Identify which cell holds the provided text, then report its (X, Y) central coordinate. 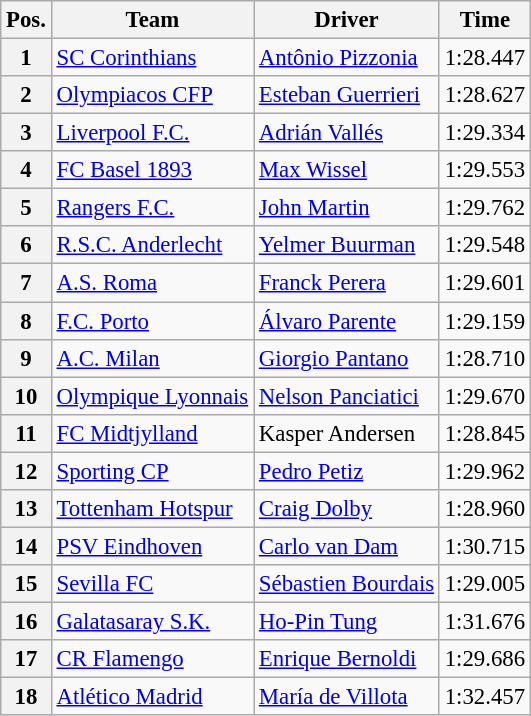
CR Flamengo (152, 659)
Nelson Panciatici (347, 396)
13 (26, 509)
1:28.960 (484, 509)
4 (26, 170)
Galatasaray S.K. (152, 621)
1:31.676 (484, 621)
12 (26, 471)
1:29.548 (484, 245)
1:29.334 (484, 133)
1:29.962 (484, 471)
1:28.845 (484, 433)
John Martin (347, 208)
Tottenham Hotspur (152, 509)
Pos. (26, 20)
Giorgio Pantano (347, 358)
FC Midtjylland (152, 433)
Pedro Petiz (347, 471)
F.C. Porto (152, 321)
1:29.159 (484, 321)
Sébastien Bourdais (347, 584)
Max Wissel (347, 170)
Yelmer Buurman (347, 245)
8 (26, 321)
R.S.C. Anderlecht (152, 245)
16 (26, 621)
17 (26, 659)
María de Villota (347, 697)
10 (26, 396)
Álvaro Parente (347, 321)
Team (152, 20)
1:29.686 (484, 659)
2 (26, 95)
1:29.762 (484, 208)
FC Basel 1893 (152, 170)
Kasper Andersen (347, 433)
1:30.715 (484, 546)
A.S. Roma (152, 283)
15 (26, 584)
5 (26, 208)
1 (26, 58)
1:29.670 (484, 396)
1:29.553 (484, 170)
Carlo van Dam (347, 546)
9 (26, 358)
Rangers F.C. (152, 208)
Olympique Lyonnais (152, 396)
Olympiacos CFP (152, 95)
Ho-Pin Tung (347, 621)
Adrián Vallés (347, 133)
PSV Eindhoven (152, 546)
1:32.457 (484, 697)
1:29.005 (484, 584)
Antônio Pizzonia (347, 58)
1:28.710 (484, 358)
A.C. Milan (152, 358)
Atlético Madrid (152, 697)
1:28.627 (484, 95)
Sevilla FC (152, 584)
7 (26, 283)
1:29.601 (484, 283)
Time (484, 20)
Enrique Bernoldi (347, 659)
Liverpool F.C. (152, 133)
11 (26, 433)
1:28.447 (484, 58)
Driver (347, 20)
Esteban Guerrieri (347, 95)
14 (26, 546)
Franck Perera (347, 283)
3 (26, 133)
Craig Dolby (347, 509)
Sporting CP (152, 471)
SC Corinthians (152, 58)
6 (26, 245)
18 (26, 697)
